Identify which cell holds the provided text, then report its (x, y) central coordinate. 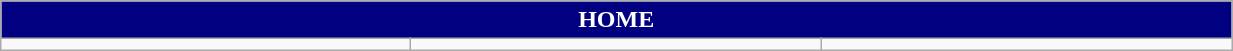
HOME (616, 20)
